Return [x, y] of the center of cell containing provided text 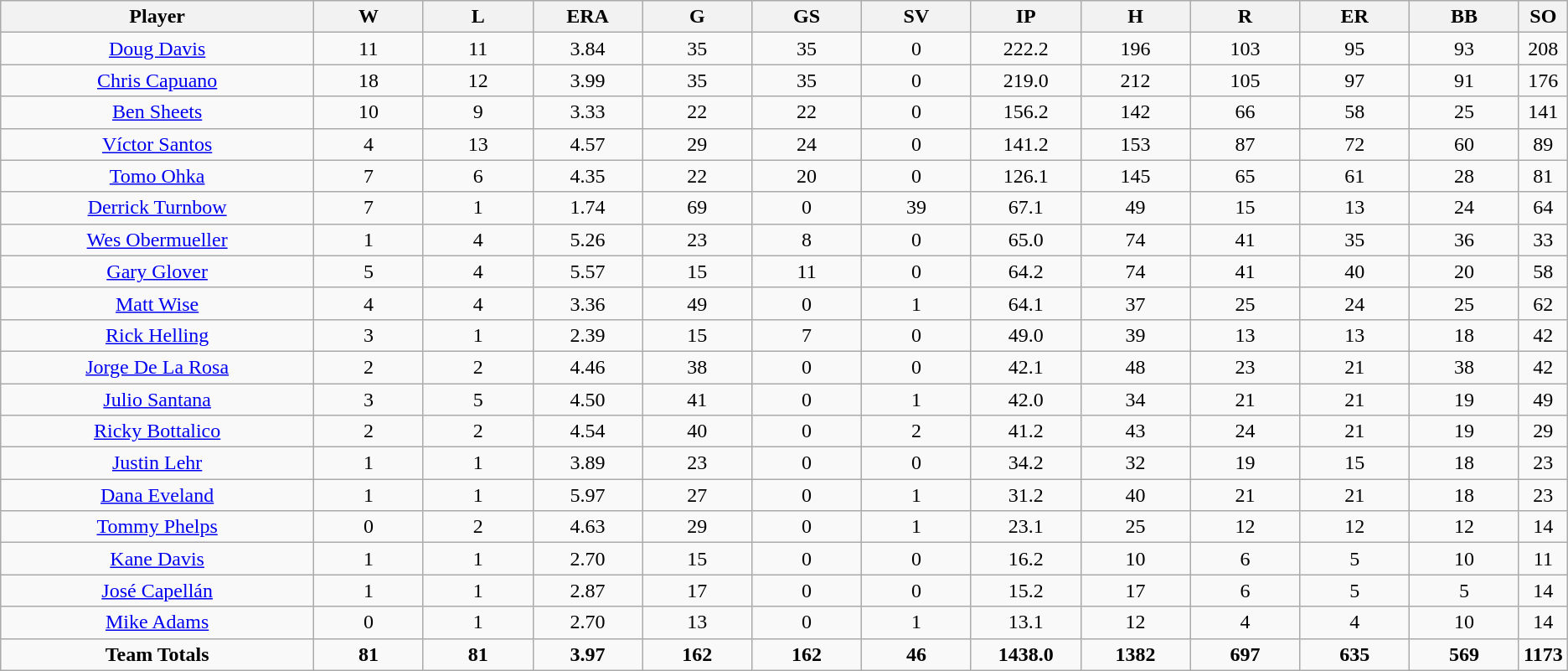
Tommy Phelps [157, 527]
635 [1355, 654]
G [697, 17]
5.57 [588, 271]
Wes Obermueller [157, 240]
69 [697, 208]
42.1 [1025, 367]
4.54 [588, 431]
46 [916, 654]
41.2 [1025, 431]
José Capellán [157, 591]
62 [1543, 303]
Justin Lehr [157, 463]
60 [1464, 144]
65.0 [1025, 240]
Chris Capuano [157, 80]
61 [1355, 176]
43 [1136, 431]
103 [1245, 49]
141.2 [1025, 144]
Matt Wise [157, 303]
Team Totals [157, 654]
13.1 [1025, 622]
ER [1355, 17]
3.33 [588, 112]
GS [807, 17]
Kane Davis [157, 559]
72 [1355, 144]
L [477, 17]
1438.0 [1025, 654]
91 [1464, 80]
219.0 [1025, 80]
126.1 [1025, 176]
H [1136, 17]
212 [1136, 80]
222.2 [1025, 49]
65 [1245, 176]
ERA [588, 17]
64.2 [1025, 271]
Dana Eveland [157, 495]
34.2 [1025, 463]
23.1 [1025, 527]
196 [1136, 49]
Rick Helling [157, 335]
Player [157, 17]
4.35 [588, 176]
8 [807, 240]
Derrick Turnbow [157, 208]
Doug Davis [157, 49]
32 [1136, 463]
31.2 [1025, 495]
42.0 [1025, 400]
36 [1464, 240]
3.36 [588, 303]
R [1245, 17]
66 [1245, 112]
569 [1464, 654]
3.84 [588, 49]
15.2 [1025, 591]
33 [1543, 240]
BB [1464, 17]
3.89 [588, 463]
34 [1136, 400]
Ricky Bottalico [157, 431]
3.99 [588, 80]
95 [1355, 49]
27 [697, 495]
SV [916, 17]
4.46 [588, 367]
49.0 [1025, 335]
4.63 [588, 527]
156.2 [1025, 112]
2.39 [588, 335]
153 [1136, 144]
64 [1543, 208]
697 [1245, 654]
Mike Adams [157, 622]
145 [1136, 176]
97 [1355, 80]
4.50 [588, 400]
2.87 [588, 591]
Ben Sheets [157, 112]
141 [1543, 112]
9 [477, 112]
28 [1464, 176]
3.97 [588, 654]
Julio Santana [157, 400]
SO [1543, 17]
89 [1543, 144]
IP [1025, 17]
Tomo Ohka [157, 176]
87 [1245, 144]
67.1 [1025, 208]
Víctor Santos [157, 144]
1382 [1136, 654]
16.2 [1025, 559]
93 [1464, 49]
1.74 [588, 208]
4.57 [588, 144]
64.1 [1025, 303]
Jorge De La Rosa [157, 367]
1173 [1543, 654]
37 [1136, 303]
105 [1245, 80]
142 [1136, 112]
208 [1543, 49]
Gary Glover [157, 271]
176 [1543, 80]
48 [1136, 367]
5.26 [588, 240]
W [369, 17]
5.97 [588, 495]
